Identify which cell holds the provided text, then report its (X, Y) central coordinate. 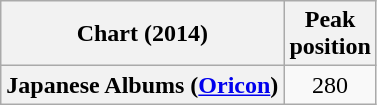
Japanese Albums (Oricon) (142, 85)
Peak position (330, 34)
Chart (2014) (142, 34)
280 (330, 85)
